Search for the cell housing the specified text and yield its [X, Y] center coordinate. 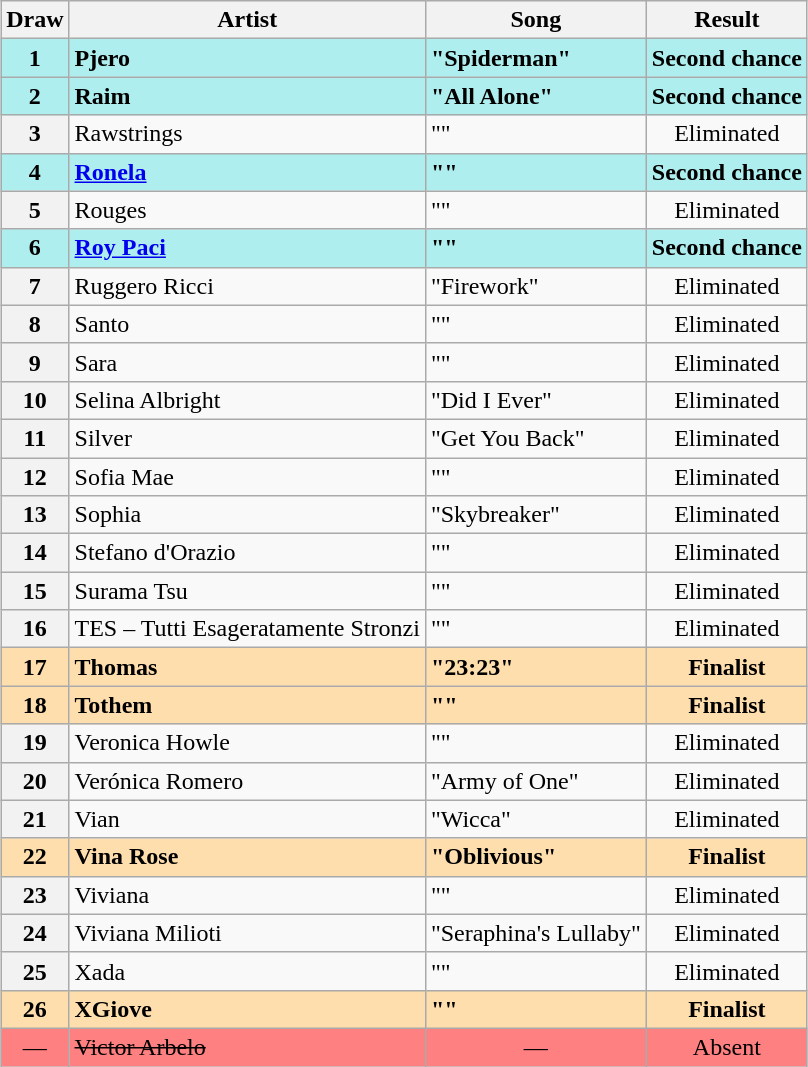
"Did I Ever" [536, 400]
Draw [35, 20]
13 [35, 515]
Veronica Howle [247, 743]
"Army of One" [536, 781]
14 [35, 553]
Sara [247, 362]
8 [35, 324]
Song [536, 20]
Silver [247, 438]
Result [726, 20]
17 [35, 667]
"Get You Back" [536, 438]
10 [35, 400]
25 [35, 971]
Vian [247, 819]
2 [35, 96]
TES – Tutti Esageratamente Stronzi [247, 629]
Xada [247, 971]
23 [35, 895]
Sophia [247, 515]
Tothem [247, 705]
11 [35, 438]
6 [35, 248]
19 [35, 743]
"Skybreaker" [536, 515]
Raim [247, 96]
26 [35, 1009]
Ronela [247, 172]
15 [35, 591]
Surama Tsu [247, 591]
Victor Arbelo [247, 1047]
16 [35, 629]
Vina Rose [247, 857]
Sofia Mae [247, 477]
9 [35, 362]
Viviana Milioti [247, 933]
"Wicca" [536, 819]
Rouges [247, 210]
XGiove [247, 1009]
Selina Albright [247, 400]
Roy Paci [247, 248]
Artist [247, 20]
Rawstrings [247, 134]
Verónica Romero [247, 781]
"Oblivious" [536, 857]
"Spiderman" [536, 58]
Absent [726, 1047]
Thomas [247, 667]
18 [35, 705]
4 [35, 172]
20 [35, 781]
"23:23" [536, 667]
"All Alone" [536, 96]
"Seraphina's Lullaby" [536, 933]
"Firework" [536, 286]
24 [35, 933]
21 [35, 819]
Stefano d'Orazio [247, 553]
Viviana [247, 895]
Ruggero Ricci [247, 286]
5 [35, 210]
1 [35, 58]
3 [35, 134]
Pjero [247, 58]
7 [35, 286]
Santo [247, 324]
22 [35, 857]
12 [35, 477]
